Output the [X, Y] coordinate of the center of the cell containing the given text.  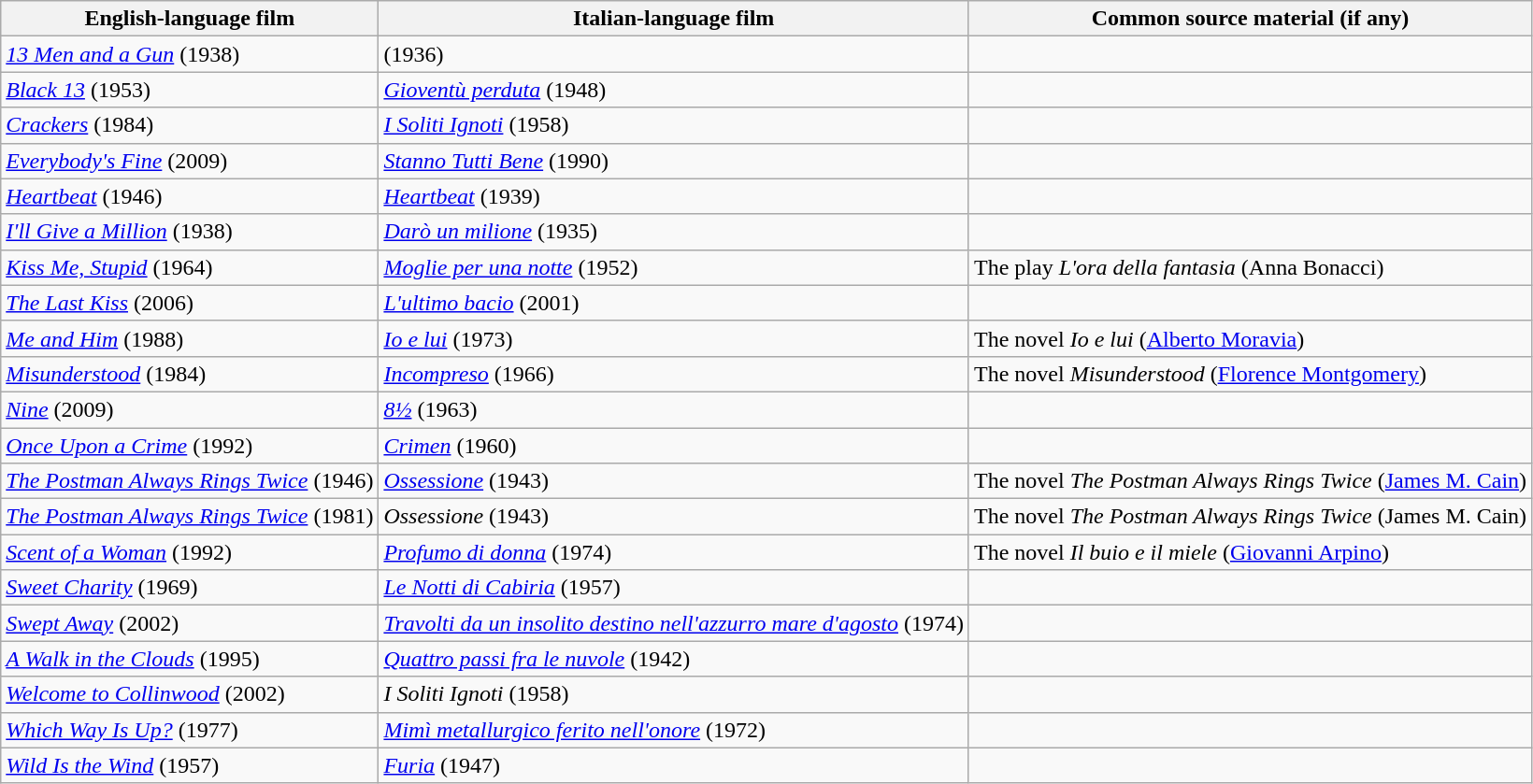
Gioventù perduta (1948) [674, 90]
Everybody's Fine (2009) [190, 161]
13 Men and a Gun (1938) [190, 54]
Io e lui (1973) [674, 338]
The novel Il buio e il miele (Giovanni Arpino) [1250, 552]
Nine (2009) [190, 409]
I'll Give a Million (1938) [190, 232]
Misunderstood (1984) [190, 374]
A Walk in the Clouds (1995) [190, 659]
Swept Away (2002) [190, 623]
Profumo di donna (1974) [674, 552]
Incompreso (1966) [674, 374]
8½ (1963) [674, 409]
Wild Is the Wind (1957) [190, 765]
The novel Io e lui (Alberto Moravia) [1250, 338]
Travolti da un insolito destino nell'azzurro mare d'agosto (1974) [674, 623]
(1936) [674, 54]
Me and Him (1988) [190, 338]
Stanno Tutti Bene (1990) [674, 161]
Once Upon a Crime (1992) [190, 446]
Which Way Is Up? (1977) [190, 730]
Darò un milione (1935) [674, 232]
L'ultimo bacio (2001) [674, 303]
Quattro passi fra le nuvole (1942) [674, 659]
The Last Kiss (2006) [190, 303]
English-language film [190, 19]
Crimen (1960) [674, 446]
Scent of a Woman (1992) [190, 552]
Moglie per una notte (1952) [674, 267]
The novel Misunderstood (Florence Montgomery) [1250, 374]
Sweet Charity (1969) [190, 588]
Heartbeat (1946) [190, 196]
Italian-language film [674, 19]
The Postman Always Rings Twice (1946) [190, 481]
Mimì metallurgico ferito nell'onore (1972) [674, 730]
Crackers (1984) [190, 125]
Kiss Me, Stupid (1964) [190, 267]
Furia (1947) [674, 765]
Common source material (if any) [1250, 19]
Heartbeat (1939) [674, 196]
Welcome to Collinwood (2002) [190, 694]
The Postman Always Rings Twice (1981) [190, 517]
Black 13 (1953) [190, 90]
The play L'ora della fantasia (Anna Bonacci) [1250, 267]
Le Notti di Cabiria (1957) [674, 588]
